For the text-containing cell, return its midpoint in (X, Y) coordinate format. 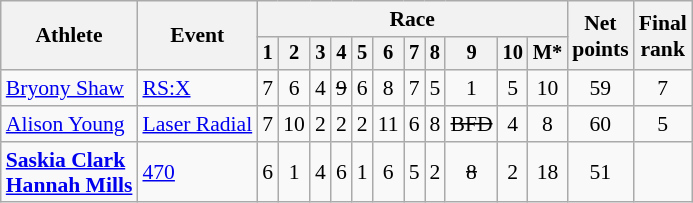
Final rank (663, 36)
59 (600, 88)
Laser Radial (197, 124)
Event (197, 36)
BFD (471, 124)
Alison Young (70, 124)
470 (197, 172)
Net points (600, 36)
Bryony Shaw (70, 88)
3 (320, 54)
51 (600, 172)
11 (388, 124)
Athlete (70, 36)
M* (548, 54)
18 (548, 172)
60 (600, 124)
Saskia ClarkHannah Mills (70, 172)
RS:X (197, 88)
Race (412, 19)
